Search for the cell housing the specified text and yield its (x, y) center coordinate. 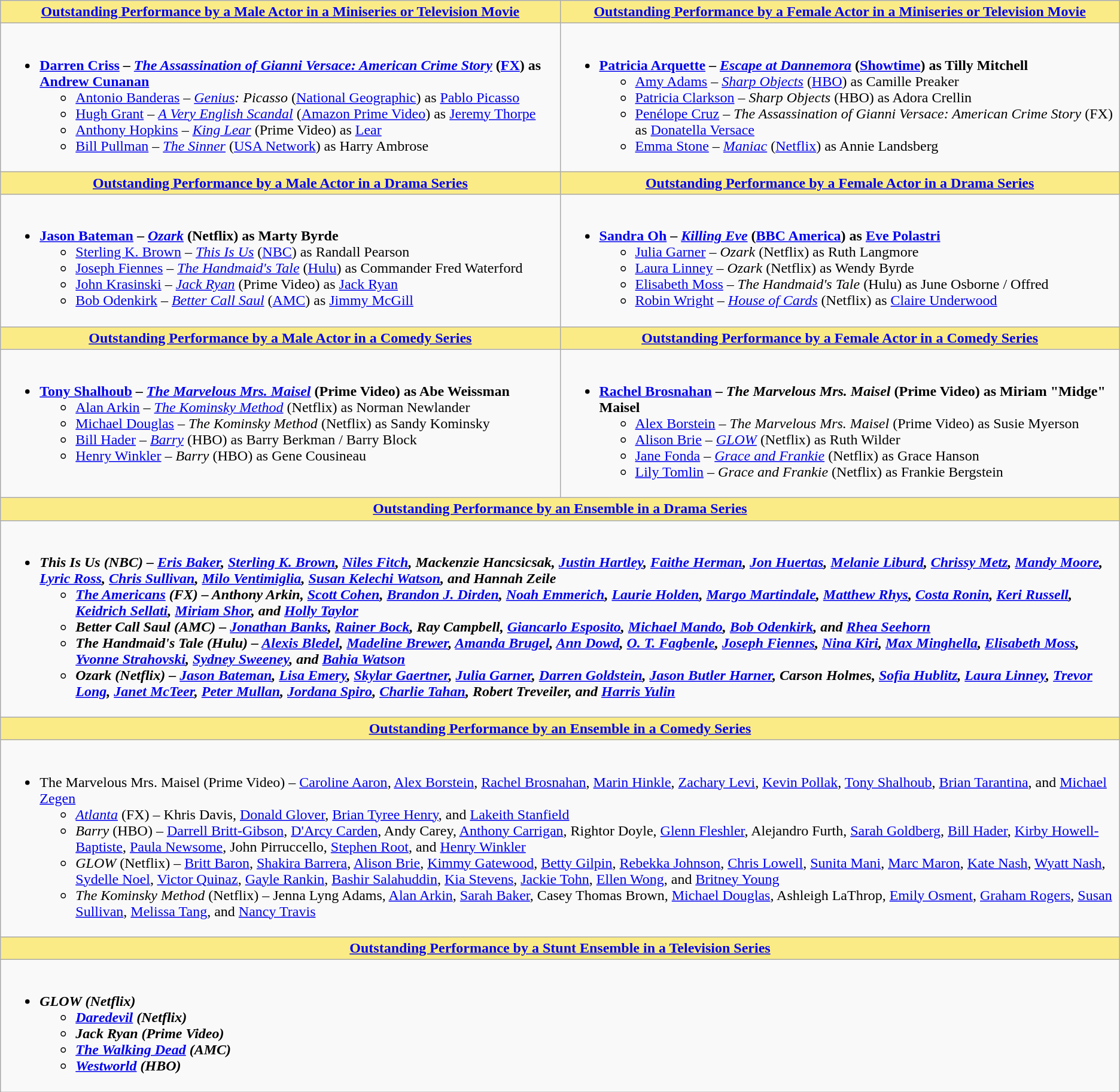
Outstanding Performance by a Male Actor in a Miniseries or Television Movie (280, 12)
Outstanding Performance by a Female Actor in a Comedy Series (840, 338)
Outstanding Performance by a Male Actor in a Comedy Series (280, 338)
Outstanding Performance by an Ensemble in a Drama Series (560, 509)
Outstanding Performance by a Female Actor in a Miniseries or Television Movie (840, 12)
Outstanding Performance by a Male Actor in a Drama Series (280, 183)
Outstanding Performance by a Stunt Ensemble in a Television Series (560, 948)
Outstanding Performance by an Ensemble in a Comedy Series (560, 728)
GLOW (Netflix)Daredevil (Netflix)Jack Ryan (Prime Video)The Walking Dead (AMC)Westworld (HBO) (560, 1025)
Outstanding Performance by a Female Actor in a Drama Series (840, 183)
